Identify which cell holds the provided text, then report its [X, Y] central coordinate. 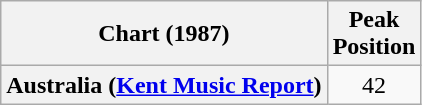
Chart (1987) [164, 34]
42 [374, 85]
PeakPosition [374, 34]
Australia (Kent Music Report) [164, 85]
